Output the [x, y] coordinate of the center of the cell containing the given text.  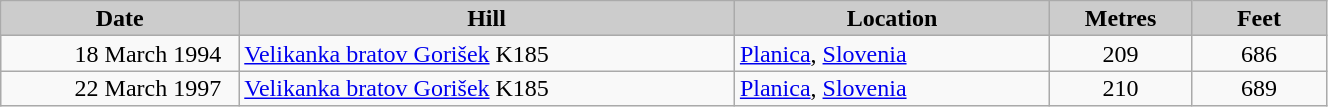
686 [1258, 54]
Hill [487, 18]
209 [1121, 54]
Location [892, 18]
Feet [1258, 18]
18 March 1994 [120, 54]
689 [1258, 88]
Metres [1121, 18]
210 [1121, 88]
Date [120, 18]
22 March 1997 [120, 88]
